Return the (X, Y) coordinate for the center point of the cell that contains the specified text.  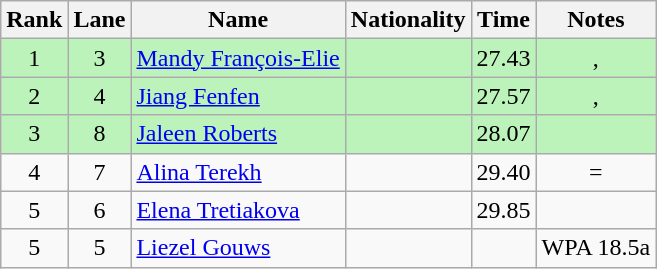
27.43 (504, 58)
Jiang Fenfen (238, 96)
WPA 18.5a (596, 248)
28.07 (504, 134)
29.85 (504, 210)
Time (504, 20)
1 (34, 58)
27.57 (504, 96)
Nationality (408, 20)
7 (100, 172)
Notes (596, 20)
Alina Terekh (238, 172)
Lane (100, 20)
8 (100, 134)
Liezel Gouws (238, 248)
Elena Tretiakova (238, 210)
= (596, 172)
2 (34, 96)
Name (238, 20)
29.40 (504, 172)
6 (100, 210)
Rank (34, 20)
Jaleen Roberts (238, 134)
Mandy François-Elie (238, 58)
